Identify which cell holds the provided text, then report its (x, y) central coordinate. 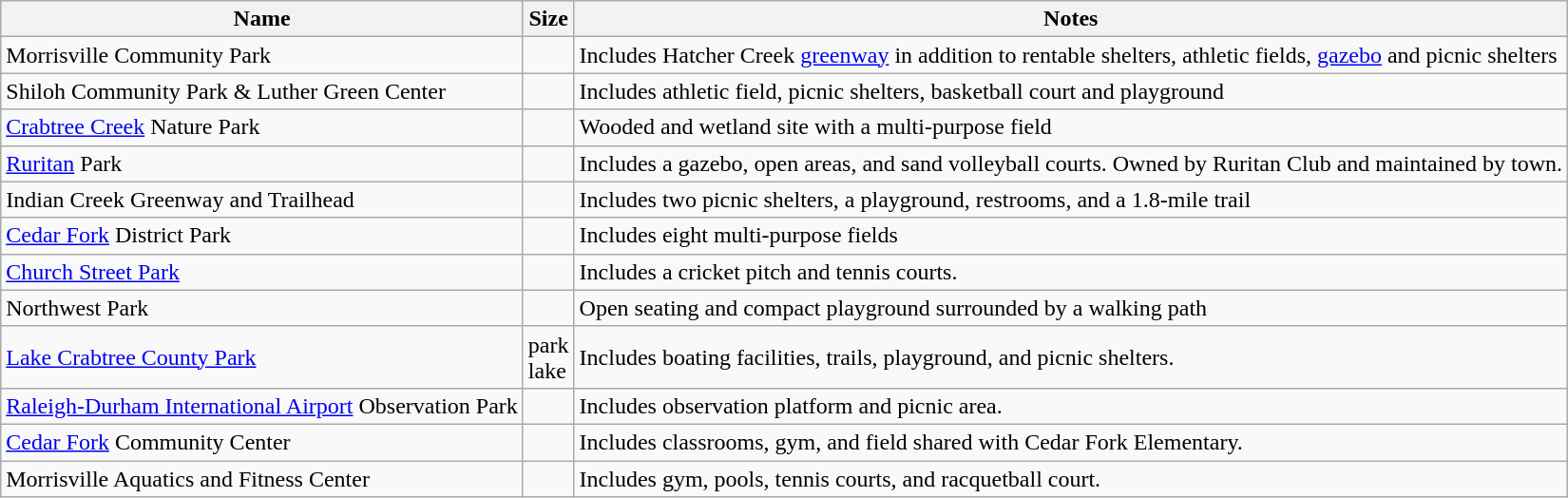
Shiloh Community Park & Luther Green Center (262, 91)
Includes a cricket pitch and tennis courts. (1070, 272)
Includes boating facilities, trails, playground, and picnic shelters. (1070, 357)
Northwest Park (262, 308)
Church Street Park (262, 272)
Cedar Fork District Park (262, 236)
Lake Crabtree County Park (262, 357)
Includes gym, pools, tennis courts, and racquetball court. (1070, 478)
Cedar Fork Community Center (262, 442)
Ruritan Park (262, 163)
Size (548, 19)
Crabtree Creek Nature Park (262, 127)
Raleigh-Durham International Airport Observation Park (262, 406)
Morrisville Community Park (262, 55)
Includes athletic field, picnic shelters, basketball court and playground (1070, 91)
Includes classrooms, gym, and field shared with Cedar Fork Elementary. (1070, 442)
Includes eight multi-purpose fields (1070, 236)
Includes a gazebo, open areas, and sand volleyball courts. Owned by Ruritan Club and maintained by town. (1070, 163)
Notes (1070, 19)
Morrisville Aquatics and Fitness Center (262, 478)
Wooded and wetland site with a multi-purpose field (1070, 127)
Indian Creek Greenway and Trailhead (262, 200)
Includes observation platform and picnic area. (1070, 406)
Open seating and compact playground surrounded by a walking path (1070, 308)
Includes Hatcher Creek greenway in addition to rentable shelters, athletic fields, gazebo and picnic shelters (1070, 55)
Name (262, 19)
park lake (548, 357)
Includes two picnic shelters, a playground, restrooms, and a 1.8-mile trail (1070, 200)
